Identify which cell holds the provided text, then report its [X, Y] central coordinate. 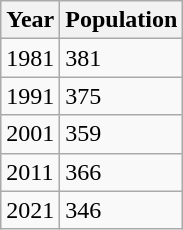
375 [122, 96]
1981 [30, 58]
Year [30, 20]
2011 [30, 172]
346 [122, 210]
1991 [30, 96]
381 [122, 58]
359 [122, 134]
366 [122, 172]
Population [122, 20]
2001 [30, 134]
2021 [30, 210]
